Identify which cell holds the provided text, then report its (X, Y) central coordinate. 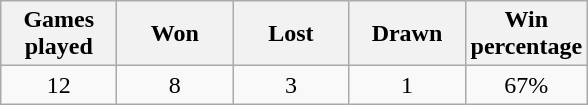
Games played (59, 34)
1 (407, 85)
Win percentage (526, 34)
67% (526, 85)
Won (175, 34)
3 (291, 85)
8 (175, 85)
12 (59, 85)
Lost (291, 34)
Drawn (407, 34)
